From the cell containing the given text, extract its center point as [X, Y] coordinate. 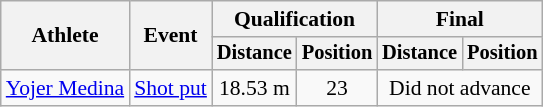
Event [170, 36]
Athlete [65, 36]
23 [337, 88]
18.53 m [254, 88]
Did not advance [460, 88]
Yojer Medina [65, 88]
Qualification [294, 19]
Final [460, 19]
Shot put [170, 88]
